Capture the cell that displays the provided text and extract its (x, y) central coordinate. 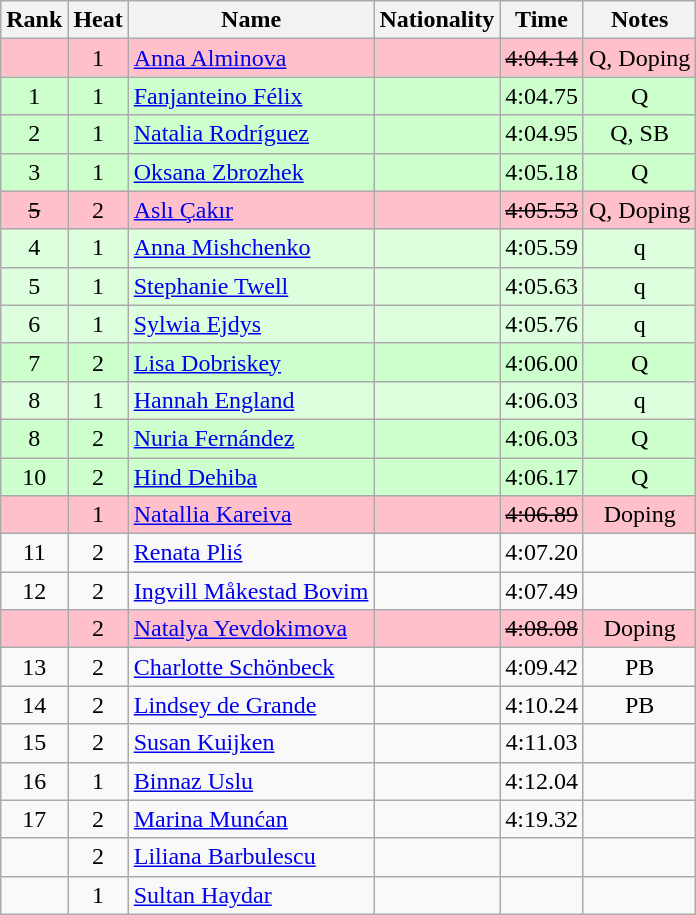
4 (34, 248)
Natallia Kareiva (251, 515)
3 (34, 172)
Lisa Dobriskey (251, 362)
4:05.53 (542, 210)
7 (34, 362)
14 (34, 705)
Hind Dehiba (251, 477)
Lindsey de Grande (251, 705)
Aslı Çakır (251, 210)
Liliana Barbulescu (251, 857)
4:05.59 (542, 248)
Nuria Fernández (251, 438)
4:04.75 (542, 96)
Oksana Zbrozhek (251, 172)
17 (34, 819)
4:04.14 (542, 58)
4:07.20 (542, 553)
Q, SB (639, 134)
4:09.42 (542, 667)
4:05.76 (542, 324)
Notes (639, 20)
4:19.32 (542, 819)
4:10.24 (542, 705)
11 (34, 553)
Rank (34, 20)
Nationality (437, 20)
6 (34, 324)
4:05.18 (542, 172)
4:06.00 (542, 362)
4:07.49 (542, 591)
Susan Kuijken (251, 743)
Natalya Yevdokimova (251, 629)
15 (34, 743)
Anna Mishchenko (251, 248)
4:06.89 (542, 515)
Stephanie Twell (251, 286)
Charlotte Schönbeck (251, 667)
4:12.04 (542, 781)
16 (34, 781)
Time (542, 20)
Natalia Rodríguez (251, 134)
13 (34, 667)
10 (34, 477)
4:06.17 (542, 477)
Hannah England (251, 400)
4:05.63 (542, 286)
Sultan Haydar (251, 895)
Ingvill Måkestad Bovim (251, 591)
Marina Munćan (251, 819)
Fanjanteino Félix (251, 96)
12 (34, 591)
Renata Pliś (251, 553)
4:11.03 (542, 743)
Anna Alminova (251, 58)
4:04.95 (542, 134)
Name (251, 20)
Sylwia Ejdys (251, 324)
Heat (98, 20)
4:08.08 (542, 629)
Binnaz Uslu (251, 781)
